From the cell containing the given text, extract its center point as (x, y) coordinate. 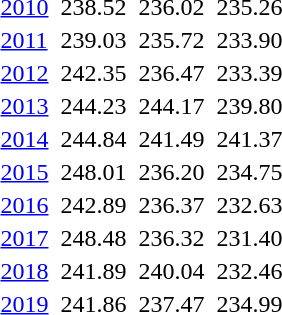
235.72 (172, 40)
242.89 (94, 205)
236.47 (172, 73)
236.20 (172, 172)
236.32 (172, 238)
244.17 (172, 106)
240.04 (172, 271)
242.35 (94, 73)
248.48 (94, 238)
241.49 (172, 139)
239.03 (94, 40)
244.23 (94, 106)
236.37 (172, 205)
248.01 (94, 172)
244.84 (94, 139)
241.89 (94, 271)
